For the text-containing cell, return its midpoint in (X, Y) coordinate format. 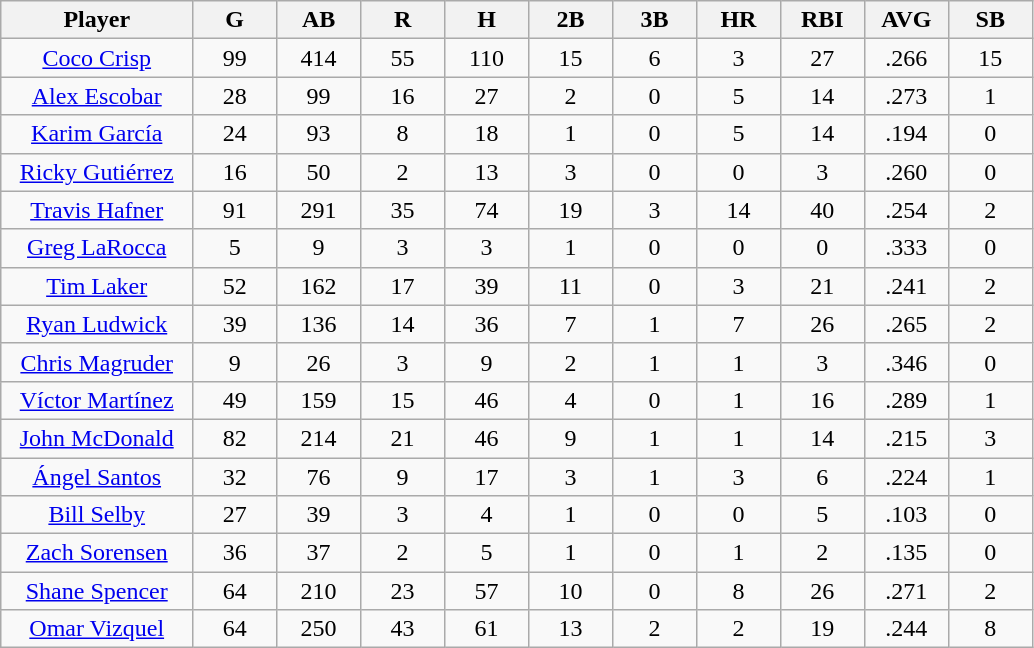
37 (319, 553)
Ángel Santos (97, 477)
Ricky Gutiérrez (97, 172)
414 (319, 58)
52 (235, 286)
291 (319, 210)
162 (319, 286)
Zach Sorensen (97, 553)
250 (319, 629)
18 (487, 134)
93 (319, 134)
.194 (906, 134)
10 (570, 591)
49 (235, 400)
.224 (906, 477)
AVG (906, 20)
Greg LaRocca (97, 248)
.260 (906, 172)
110 (487, 58)
Chris Magruder (97, 362)
74 (487, 210)
.333 (906, 248)
.103 (906, 515)
32 (235, 477)
Coco Crisp (97, 58)
Karim García (97, 134)
G (235, 20)
Travis Hafner (97, 210)
.271 (906, 591)
55 (403, 58)
11 (570, 286)
57 (487, 591)
.265 (906, 324)
R (403, 20)
Shane Spencer (97, 591)
H (487, 20)
Víctor Martínez (97, 400)
SB (990, 20)
.289 (906, 400)
AB (319, 20)
.215 (906, 438)
24 (235, 134)
214 (319, 438)
Ryan Ludwick (97, 324)
Player (97, 20)
28 (235, 96)
35 (403, 210)
.254 (906, 210)
76 (319, 477)
2B (570, 20)
Bill Selby (97, 515)
43 (403, 629)
John McDonald (97, 438)
3B (654, 20)
82 (235, 438)
40 (822, 210)
.244 (906, 629)
Omar Vizquel (97, 629)
23 (403, 591)
91 (235, 210)
136 (319, 324)
.346 (906, 362)
.135 (906, 553)
210 (319, 591)
61 (487, 629)
Tim Laker (97, 286)
HR (738, 20)
.266 (906, 58)
.273 (906, 96)
.241 (906, 286)
159 (319, 400)
Alex Escobar (97, 96)
RBI (822, 20)
50 (319, 172)
